For the text-containing cell, return its midpoint in [X, Y] coordinate format. 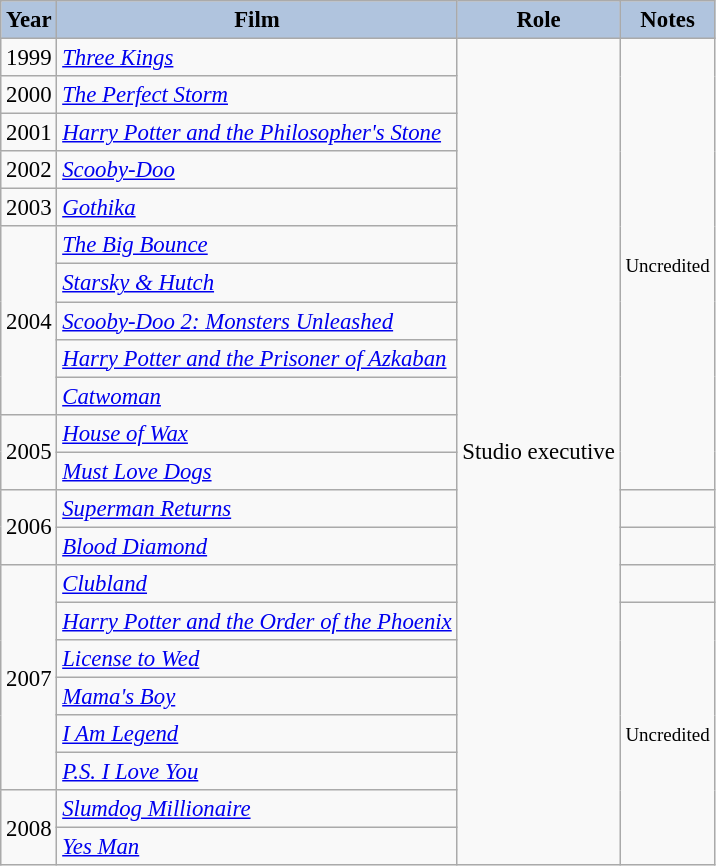
2006 [29, 528]
Starsky & Hutch [257, 283]
Scooby-Doo [257, 170]
License to Wed [257, 659]
2002 [29, 170]
Gothika [257, 208]
Clubland [257, 584]
Slumdog Millionaire [257, 809]
Harry Potter and the Philosopher's Stone [257, 133]
Film [257, 20]
Blood Diamond [257, 546]
House of Wax [257, 433]
Yes Man [257, 847]
Harry Potter and the Order of the Phoenix [257, 621]
The Big Bounce [257, 245]
Year [29, 20]
Role [538, 20]
Harry Potter and the Prisoner of Azkaban [257, 358]
Catwoman [257, 396]
2007 [29, 678]
2008 [29, 828]
Studio executive [538, 452]
Superman Returns [257, 509]
Scooby-Doo 2: Monsters Unleashed [257, 321]
I Am Legend [257, 734]
P.S. I Love You [257, 772]
Three Kings [257, 58]
2001 [29, 133]
The Perfect Storm [257, 95]
2000 [29, 95]
2005 [29, 452]
Notes [668, 20]
2003 [29, 208]
1999 [29, 58]
Mama's Boy [257, 697]
Must Love Dogs [257, 471]
2004 [29, 320]
